Return the [X, Y] coordinate for the center point of the cell that contains the specified text.  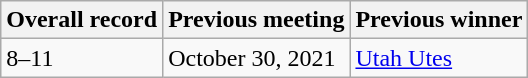
Utah Utes [439, 58]
Overall record [82, 20]
October 30, 2021 [256, 58]
Previous winner [439, 20]
Previous meeting [256, 20]
8–11 [82, 58]
